Search for the cell housing the specified text and yield its (x, y) center coordinate. 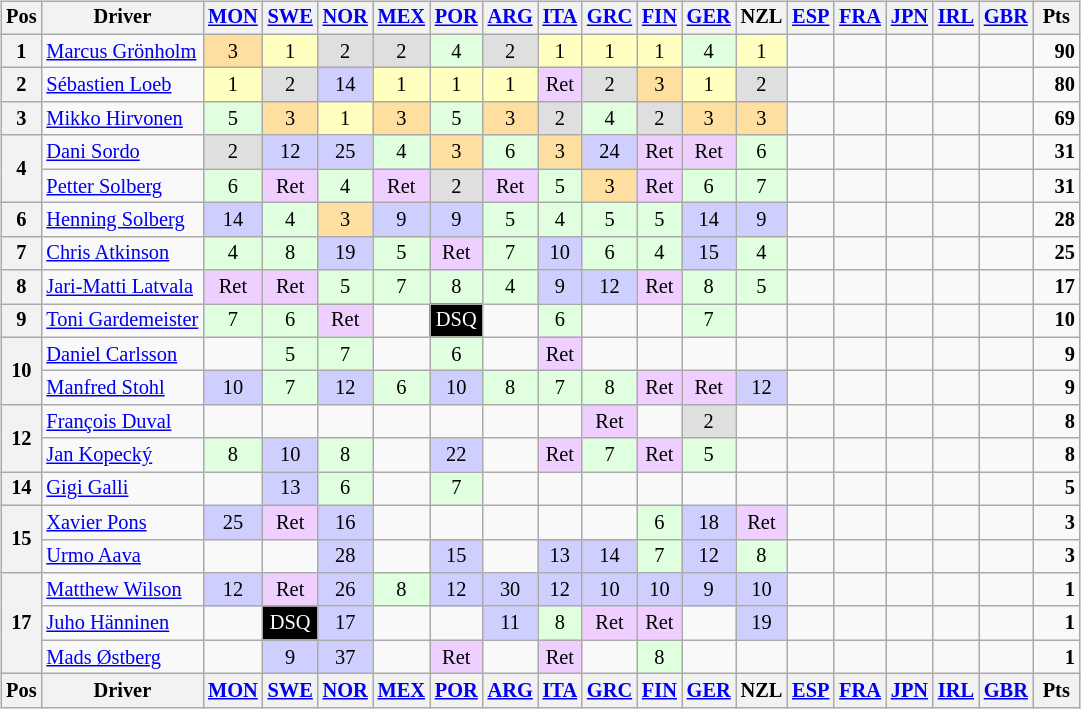
Mikko Hirvonen (122, 119)
François Duval (122, 422)
Manfred Stohl (122, 388)
30 (510, 590)
18 (709, 522)
80 (1056, 85)
Petter Solberg (122, 186)
Xavier Pons (122, 522)
Matthew Wilson (122, 590)
26 (346, 590)
16 (346, 522)
Jari-Matti Latvala (122, 287)
Marcus Grönholm (122, 51)
Henning Solberg (122, 220)
Juho Hänninen (122, 623)
Sébastien Loeb (122, 85)
Jan Kopecký (122, 455)
69 (1056, 119)
Gigi Galli (122, 489)
37 (346, 657)
Chris Atkinson (122, 253)
Mads Østberg (122, 657)
11 (510, 623)
24 (610, 152)
Toni Gardemeister (122, 321)
22 (456, 455)
Dani Sordo (122, 152)
90 (1056, 51)
Daniel Carlsson (122, 354)
Urmo Aava (122, 556)
